Pinpoint the cell where the given text exists, returning its [x, y] midpoint coordinate. 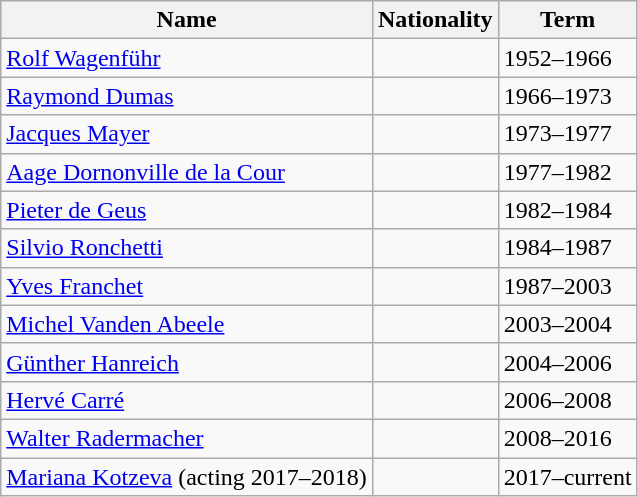
Rolf Wagenführ [187, 58]
Walter Radermacher [187, 438]
1977–1982 [568, 172]
Term [568, 20]
2003–2004 [568, 324]
Günther Hanreich [187, 362]
Michel Vanden Abeele [187, 324]
Yves Franchet [187, 286]
2017–current [568, 477]
1982–1984 [568, 210]
2006–2008 [568, 400]
Pieter de Geus [187, 210]
Nationality [435, 20]
Raymond Dumas [187, 96]
Name [187, 20]
1966–1973 [568, 96]
1973–1977 [568, 134]
1987–2003 [568, 286]
Jacques Mayer [187, 134]
Hervé Carré [187, 400]
Aage Dornonville de la Cour [187, 172]
1984–1987 [568, 248]
2004–2006 [568, 362]
1952–1966 [568, 58]
2008–2016 [568, 438]
Silvio Ronchetti [187, 248]
Mariana Kotzeva (acting 2017–2018) [187, 477]
